Pinpoint the cell where the given text exists, returning its [X, Y] midpoint coordinate. 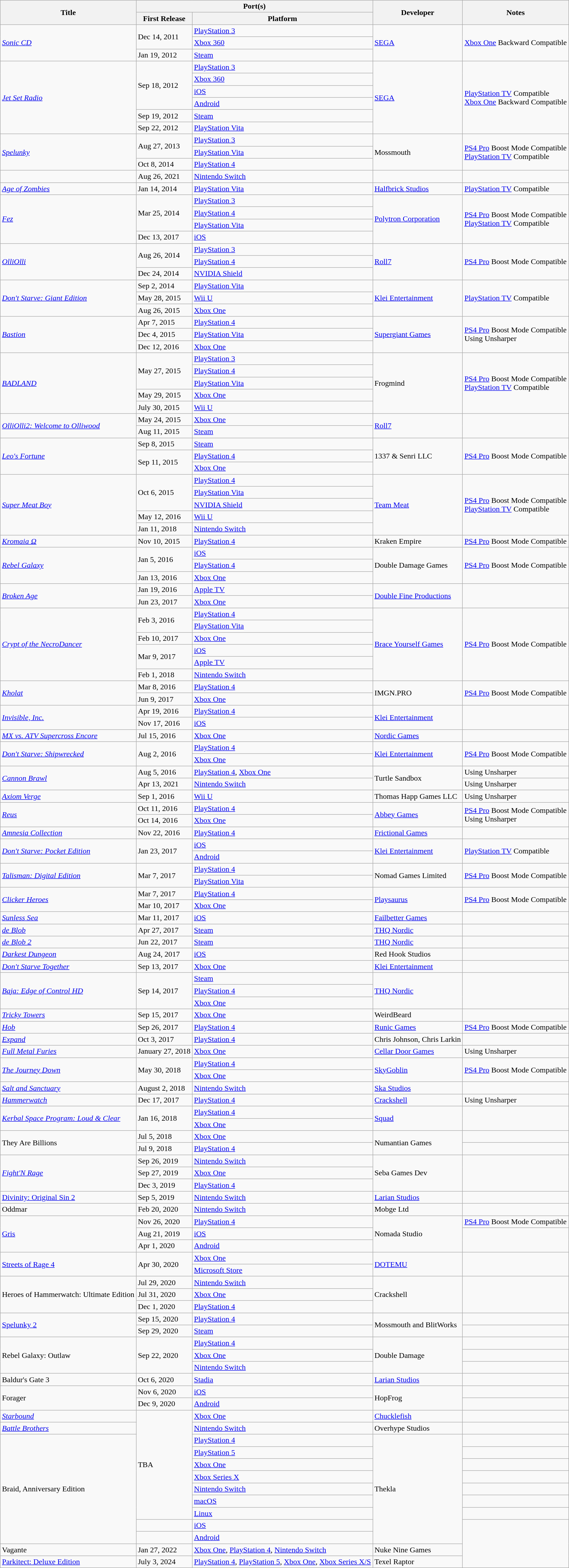
July 3, 2024 [164, 1562]
Jet Set Radio [68, 97]
Sep 13, 2017 [164, 966]
Thomas Happ Games LLC [418, 796]
Squad [418, 1118]
Leo's Fortune [68, 456]
Braid, Anniversary Edition [68, 1489]
Overhype Studios [418, 1428]
Aug 21, 2019 [164, 1234]
Super Meat Boy [68, 504]
Rebel Galaxy: Outlaw [68, 1355]
Jan 16, 2018 [164, 1118]
Jul 29, 2020 [164, 1282]
Streets of Rage 4 [68, 1264]
Apr 1, 2020 [164, 1246]
Seba Games Dev [418, 1173]
Jun 22, 2017 [164, 942]
Aug 26, 2021 [164, 177]
Frogmind [418, 383]
Nordic Games [418, 735]
Notes [516, 12]
TBA [164, 1465]
Title [68, 12]
Aug 2, 2016 [164, 754]
Feb 3, 2016 [164, 620]
Axiom Verge [68, 796]
Sep 14, 2017 [164, 991]
Salt and Sanctuary [68, 1088]
Sep 22, 2012 [164, 128]
Heroes of Hammerwatch: Ultimate Edition [68, 1294]
Oct 14, 2016 [164, 821]
Nov 6, 2020 [164, 1392]
Xbox One, PlayStation 4, Nintendo Switch [282, 1550]
Apr 27, 2017 [164, 930]
Xbox One Backward Compatible [516, 43]
Jan 19, 2012 [164, 55]
May 29, 2015 [164, 395]
Developer [418, 12]
First Release [164, 19]
Abbey Games [418, 814]
Turtle Sandbox [418, 778]
Mobge Ltd [418, 1209]
Darkest Dungeon [68, 954]
Jan 5, 2016 [164, 559]
Mar 10, 2017 [164, 905]
The Journey Down [68, 1070]
Sep 5, 2019 [164, 1197]
Sep 15, 2020 [164, 1319]
Oct 6, 2015 [164, 492]
Double Damage Games [418, 565]
Feb 20, 2020 [164, 1209]
Jan 23, 2017 [164, 851]
Oct 6, 2020 [164, 1380]
Jul 9, 2018 [164, 1149]
Aug 5, 2016 [164, 772]
Apr 13, 2021 [164, 784]
Playsaurus [418, 899]
Don't Starve Together [68, 966]
Don't Starve: Pocket Edition [68, 851]
Sep 22, 2020 [164, 1355]
Team Meat [418, 504]
Numantian Games [418, 1143]
Don't Starve: Giant Edition [68, 298]
Sep 2, 2014 [164, 286]
Bastion [68, 334]
Sep 8, 2015 [164, 444]
Aug 26, 2015 [164, 310]
Jan 11, 2018 [164, 529]
Nov 22, 2016 [164, 833]
BADLAND [68, 383]
Mar 11, 2017 [164, 918]
Don't Starve: Shipwrecked [68, 754]
August 2, 2018 [164, 1088]
Jul 5, 2018 [164, 1137]
Age of Zombies [68, 189]
Sep 11, 2015 [164, 462]
Runic Games [418, 1027]
Kraken Empire [418, 541]
Amnesia Collection [68, 833]
Jan 14, 2014 [164, 189]
Cannon Brawl [68, 778]
Talisman: Digital Edition [68, 875]
Apr 30, 2020 [164, 1264]
Broken Age [68, 596]
Jun 9, 2017 [164, 699]
Nomad Games Limited [418, 875]
Linux [282, 1513]
Baja: Edge of Control HD [68, 991]
Full Metal Furies [68, 1051]
Invisible, Inc. [68, 717]
Dec 24, 2014 [164, 274]
Jun 23, 2017 [164, 602]
HopFrog [418, 1398]
Cellar Door Games [418, 1051]
Jul 31, 2020 [164, 1294]
Platform [282, 19]
macOS [282, 1501]
Port(s) [254, 6]
de Blob [68, 930]
Vagante [68, 1550]
Sep 26, 2019 [164, 1161]
Red Hook Studios [418, 954]
Mar 8, 2016 [164, 687]
Kerbal Space Program: Loud & Clear [68, 1118]
Jan 27, 2022 [164, 1550]
Thekla [418, 1489]
They Are Billions [68, 1143]
Sep 29, 2020 [164, 1331]
PlayStation 4, Xbox One [282, 772]
de Blob 2 [68, 942]
Sep 15, 2017 [164, 1015]
May 28, 2015 [164, 298]
Frictional Games [418, 833]
Expand [68, 1039]
Polytron Corporation [418, 219]
Battle Brothers [68, 1428]
Dec 9, 2020 [164, 1404]
Supergiant Games [418, 334]
Dec 4, 2015 [164, 334]
MX vs. ATV Supercross Encore [68, 735]
Sep 19, 2012 [164, 116]
Oddmar [68, 1209]
PlayStation 5 [282, 1452]
Crypt of the NecroDancer [68, 644]
Nuke Nine Games [418, 1550]
PlayStation TV CompatibleXbox One Backward Compatible [516, 97]
PlayStation 4, PlayStation 5, Xbox One, Xbox Series X/S [282, 1562]
Mar 25, 2014 [164, 213]
SkyGoblin [418, 1070]
Sep 1, 2016 [164, 796]
Aug 24, 2017 [164, 954]
Forager [68, 1398]
Nov 17, 2016 [164, 723]
Chucklefish [418, 1416]
Feb 1, 2018 [164, 675]
Oct 11, 2016 [164, 808]
IMGN.PRO [418, 693]
Fez [68, 219]
Aug 11, 2015 [164, 432]
Nov 10, 2015 [164, 541]
Parkitect: Deluxe Edition [68, 1562]
Kholat [68, 693]
Ska Studios [418, 1088]
May 12, 2016 [164, 517]
Sonic CD [68, 43]
Divinity: Original Sin 2 [68, 1197]
OlliOlli [68, 261]
Apr 7, 2015 [164, 322]
Nov 26, 2020 [164, 1222]
Tricky Towers [68, 1015]
Rebel Galaxy [68, 565]
Failbetter Games [418, 918]
DOTEMU [418, 1264]
Sep 27, 2019 [164, 1173]
Gris [68, 1234]
Feb 10, 2017 [164, 638]
Clicker Heroes [68, 899]
Mar 9, 2017 [164, 656]
Apr 19, 2016 [164, 711]
1337 & Senri LLC [418, 456]
January 27, 2018 [164, 1051]
Kromaia Ω [68, 541]
Spelunky 2 [68, 1325]
Aug 27, 2013 [164, 146]
May 27, 2015 [164, 371]
Reus [68, 814]
Mossmouth and BlitWorks [418, 1325]
Dec 1, 2020 [164, 1307]
Jan 13, 2016 [164, 578]
Sep 18, 2012 [164, 85]
Double Fine Productions [418, 596]
Oct 8, 2014 [164, 164]
Jul 15, 2016 [164, 735]
Halfbrick Studios [418, 189]
WeirdBeard [418, 1015]
Microsoft Store [282, 1270]
Dec 14, 2011 [164, 37]
Dec 3, 2019 [164, 1185]
Dec 17, 2017 [164, 1100]
Stadia [282, 1380]
Sep 26, 2017 [164, 1027]
Oct 3, 2017 [164, 1039]
Brace Yourself Games [418, 644]
Nomada Studio [418, 1234]
Sunless Sea [68, 918]
May 24, 2015 [164, 420]
Baldur's Gate 3 [68, 1380]
Hammerwatch [68, 1100]
Aug 26, 2014 [164, 255]
Texel Raptor [418, 1562]
Dec 13, 2017 [164, 237]
OlliOlli2: Welcome to Olliwood [68, 426]
Double Damage [418, 1355]
May 30, 2018 [164, 1070]
Chris Johnson, Chris Larkin [418, 1039]
Spelunky [68, 152]
Starbound [68, 1416]
Fight'N Rage [68, 1173]
Hob [68, 1027]
Dec 12, 2016 [164, 346]
Xbox Series X [282, 1477]
Mossmouth [418, 152]
Jan 19, 2016 [164, 590]
July 30, 2015 [164, 407]
